Identify which cell holds the provided text, then report its [x, y] central coordinate. 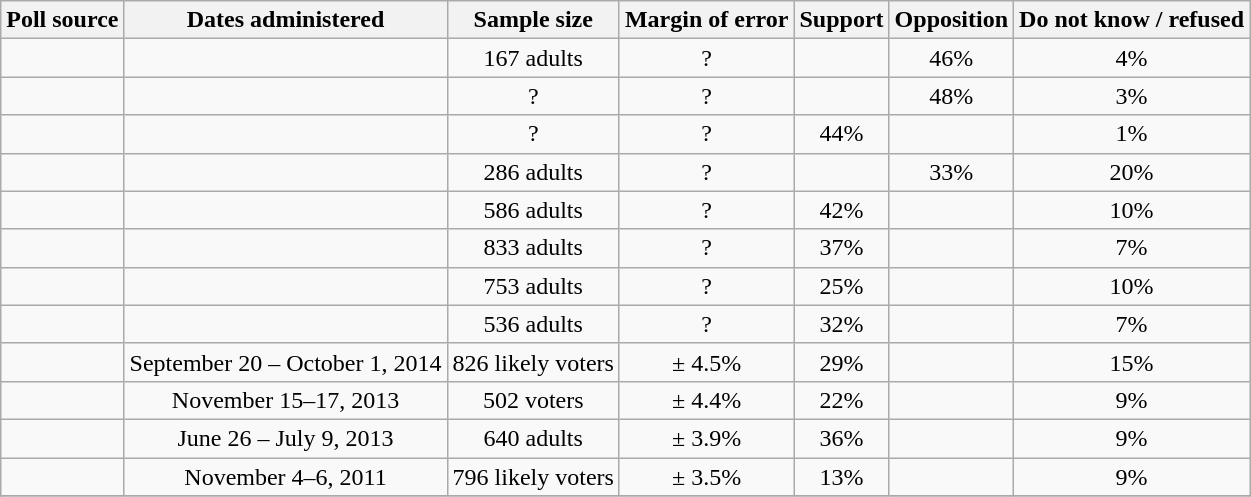
± 4.5% [706, 362]
586 adults [533, 210]
826 likely voters [533, 362]
September 20 – October 1, 2014 [286, 362]
796 likely voters [533, 477]
Dates administered [286, 20]
640 adults [533, 438]
Do not know / refused [1132, 20]
Support [842, 20]
June 26 – July 9, 2013 [286, 438]
167 adults [533, 58]
± 4.4% [706, 400]
33% [951, 172]
536 adults [533, 324]
4% [1132, 58]
Sample size [533, 20]
25% [842, 286]
44% [842, 134]
32% [842, 324]
286 adults [533, 172]
Poll source [62, 20]
1% [1132, 134]
± 3.5% [706, 477]
46% [951, 58]
29% [842, 362]
± 3.9% [706, 438]
502 voters [533, 400]
15% [1132, 362]
22% [842, 400]
48% [951, 96]
20% [1132, 172]
42% [842, 210]
November 15–17, 2013 [286, 400]
Opposition [951, 20]
November 4–6, 2011 [286, 477]
13% [842, 477]
3% [1132, 96]
753 adults [533, 286]
37% [842, 248]
Margin of error [706, 20]
36% [842, 438]
833 adults [533, 248]
